Pinpoint the cell where the given text exists, returning its [x, y] midpoint coordinate. 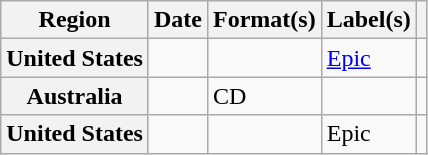
Australia [75, 96]
Date [178, 20]
Label(s) [368, 20]
Format(s) [265, 20]
CD [265, 96]
Region [75, 20]
